Detect which cell encompasses the target text, then output its (x, y) center coordinate. 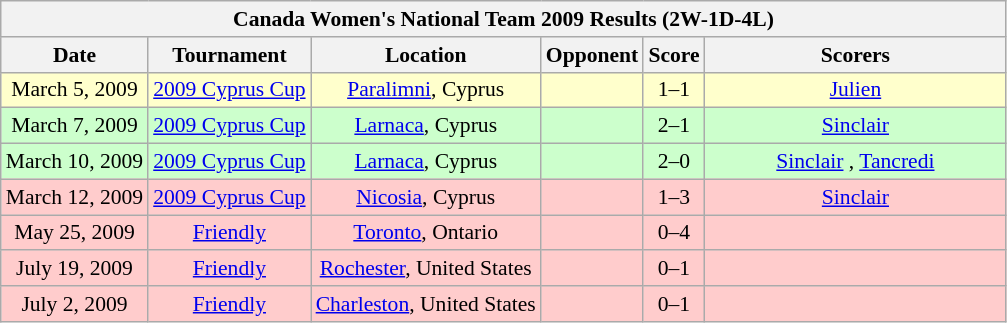
July 19, 2009 (74, 269)
Canada Women's National Team 2009 Results (2W-1D-4L) (504, 19)
Scorers (856, 55)
Rochester, United States (426, 269)
May 25, 2009 (74, 233)
Nicosia, Cyprus (426, 197)
Location (426, 55)
March 12, 2009 (74, 197)
March 5, 2009 (74, 90)
March 10, 2009 (74, 162)
July 2, 2009 (74, 304)
1–1 (674, 90)
March 7, 2009 (74, 126)
Charleston, United States (426, 304)
Sinclair , Tancredi (856, 162)
Score (674, 55)
2–1 (674, 126)
0–4 (674, 233)
2–0 (674, 162)
Date (74, 55)
Toronto, Ontario (426, 233)
Julien (856, 90)
Tournament (229, 55)
1–3 (674, 197)
Opponent (592, 55)
Paralimni, Cyprus (426, 90)
